Extract the [X, Y] coordinate from the center of the cell holding the provided text.  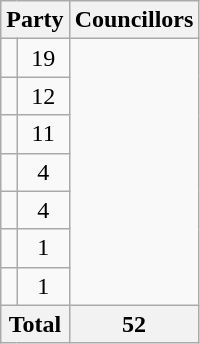
Councillors [134, 20]
11 [43, 134]
Total [35, 324]
Party [35, 20]
19 [43, 58]
12 [43, 96]
52 [134, 324]
